For the text-containing cell, return its midpoint in [X, Y] coordinate format. 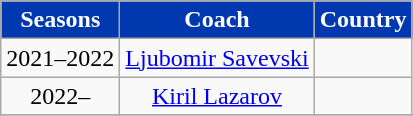
Kiril Lazarov [217, 96]
Seasons [60, 20]
2022– [60, 96]
Coach [217, 20]
Country [363, 20]
Ljubomir Savevski [217, 58]
2021–2022 [60, 58]
